Provide the [x, y] coordinate of the cell's center where the given text is located.  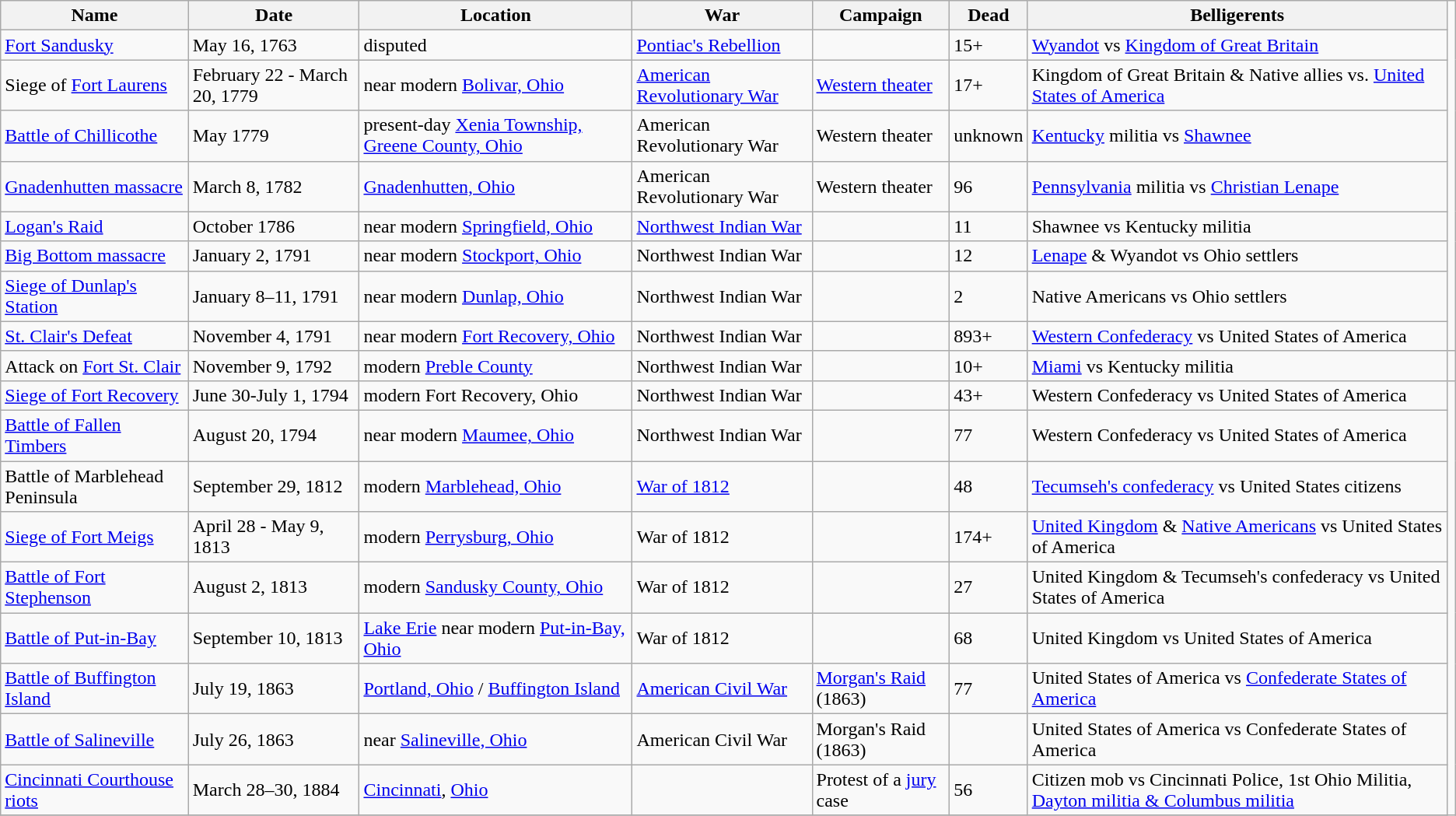
68 [989, 638]
June 30-July 1, 1794 [274, 395]
12 [989, 256]
Siege of Dunlap's Station [95, 296]
modern Perrysburg, Ohio [496, 537]
Cincinnati, Ohio [496, 790]
Portland, Ohio / Buffington Island [496, 689]
Campaign [880, 16]
11 [989, 226]
July 26, 1863 [274, 739]
modern Marblehead, Ohio [496, 485]
Miami vs Kentucky militia [1237, 366]
near modern Fort Recovery, Ohio [496, 336]
10+ [989, 366]
April 28 - May 9, 1813 [274, 537]
96 [989, 187]
Battle of Fallen Timbers [95, 436]
United Kingdom & Native Americans vs United States of America [1237, 537]
Attack on Fort St. Clair [95, 366]
Native Americans vs Ohio settlers [1237, 296]
disputed [496, 45]
Belligerents [1237, 16]
174+ [989, 537]
Lenape & Wyandot vs Ohio settlers [1237, 256]
September 29, 1812 [274, 485]
near modern Bolivar, Ohio [496, 86]
modern Preble County [496, 366]
modern Sandusky County, Ohio [496, 588]
near Salineville, Ohio [496, 739]
near modern Dunlap, Ohio [496, 296]
Kingdom of Great Britain & Native allies vs. United States of America [1237, 86]
Wyandot vs Kingdom of Great Britain [1237, 45]
January 2, 1791 [274, 256]
September 10, 1813 [274, 638]
Battle of Salineville [95, 739]
January 8–11, 1791 [274, 296]
United Kingdom & Tecumseh's confederacy vs United States of America [1237, 588]
Protest of a jury case [880, 790]
Siege of Fort Recovery [95, 395]
United Kingdom vs United States of America [1237, 638]
Siege of Fort Laurens [95, 86]
Big Bottom massacre [95, 256]
48 [989, 485]
2 [989, 296]
February 22 - March 20, 1779 [274, 86]
near modern Springfield, Ohio [496, 226]
Siege of Fort Meigs [95, 537]
near modern Stockport, Ohio [496, 256]
15+ [989, 45]
Logan's Raid [95, 226]
modern Fort Recovery, Ohio [496, 395]
Pontiac's Rebellion [722, 45]
May 16, 1763 [274, 45]
Battle of Chillicothe [95, 135]
August 2, 1813 [274, 588]
March 28–30, 1884 [274, 790]
July 19, 1863 [274, 689]
Fort Sandusky [95, 45]
Battle of Marblehead Peninsula [95, 485]
November 9, 1792 [274, 366]
Lake Erie near modern Put-in-Bay, Ohio [496, 638]
May 1779 [274, 135]
Location [496, 16]
893+ [989, 336]
October 1786 [274, 226]
present-day Xenia Township, Greene County, Ohio [496, 135]
Battle of Buffington Island [95, 689]
43+ [989, 395]
November 4, 1791 [274, 336]
Date [274, 16]
March 8, 1782 [274, 187]
Name [95, 16]
Dead [989, 16]
St. Clair's Defeat [95, 336]
Gnadenhutten, Ohio [496, 187]
27 [989, 588]
56 [989, 790]
Tecumseh's confederacy vs United States citizens [1237, 485]
Gnadenhutten massacre [95, 187]
near modern Maumee, Ohio [496, 436]
17+ [989, 86]
Cincinnati Courthouse riots [95, 790]
Shawnee vs Kentucky militia [1237, 226]
unknown [989, 135]
Pennsylvania militia vs Christian Lenape [1237, 187]
August 20, 1794 [274, 436]
Citizen mob vs Cincinnati Police, 1st Ohio Militia, Dayton militia & Columbus militia [1237, 790]
Battle of Fort Stephenson [95, 588]
Battle of Put-in-Bay [95, 638]
War [722, 16]
Kentucky militia vs Shawnee [1237, 135]
